Capture the cell that displays the provided text and extract its (x, y) central coordinate. 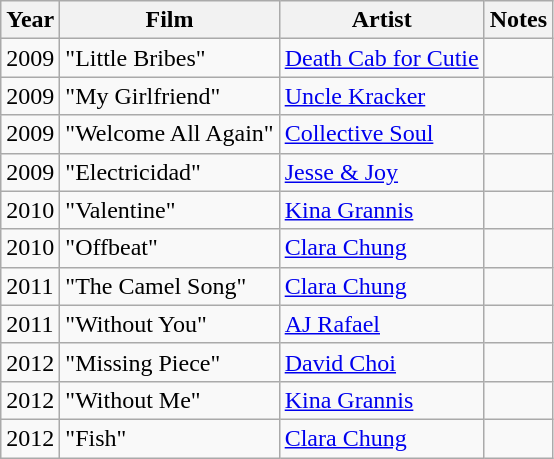
"Electricidad" (170, 172)
Artist (382, 20)
"My Girlfriend" (170, 96)
Film (170, 20)
Notes (518, 20)
"Fish" (170, 438)
"Missing Piece" (170, 362)
Collective Soul (382, 134)
"Offbeat" (170, 248)
Death Cab for Cutie (382, 58)
AJ Rafael (382, 324)
Jesse & Joy (382, 172)
"Welcome All Again" (170, 134)
Uncle Kracker (382, 96)
"Without Me" (170, 400)
"The Camel Song" (170, 286)
"Without You" (170, 324)
Year (30, 20)
"Valentine" (170, 210)
"Little Bribes" (170, 58)
David Choi (382, 362)
